Determine the [x, y] coordinate at the center of the cell enclosing the given text.  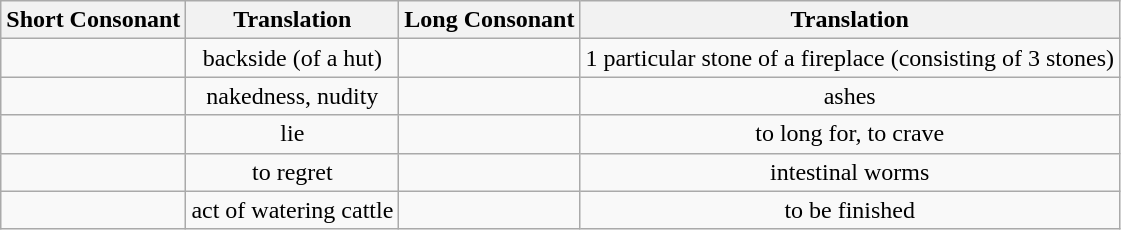
Long Consonant [490, 20]
to long for, to crave [850, 134]
1 particular stone of a fireplace (consisting of 3 stones) [850, 58]
intestinal worms [850, 172]
ashes [850, 96]
nakedness, nudity [292, 96]
act of watering cattle [292, 210]
lie [292, 134]
backside (of a hut) [292, 58]
Short Consonant [94, 20]
to be finished [850, 210]
to regret [292, 172]
